Extract the [x, y] coordinate from the center of the cell holding the provided text.  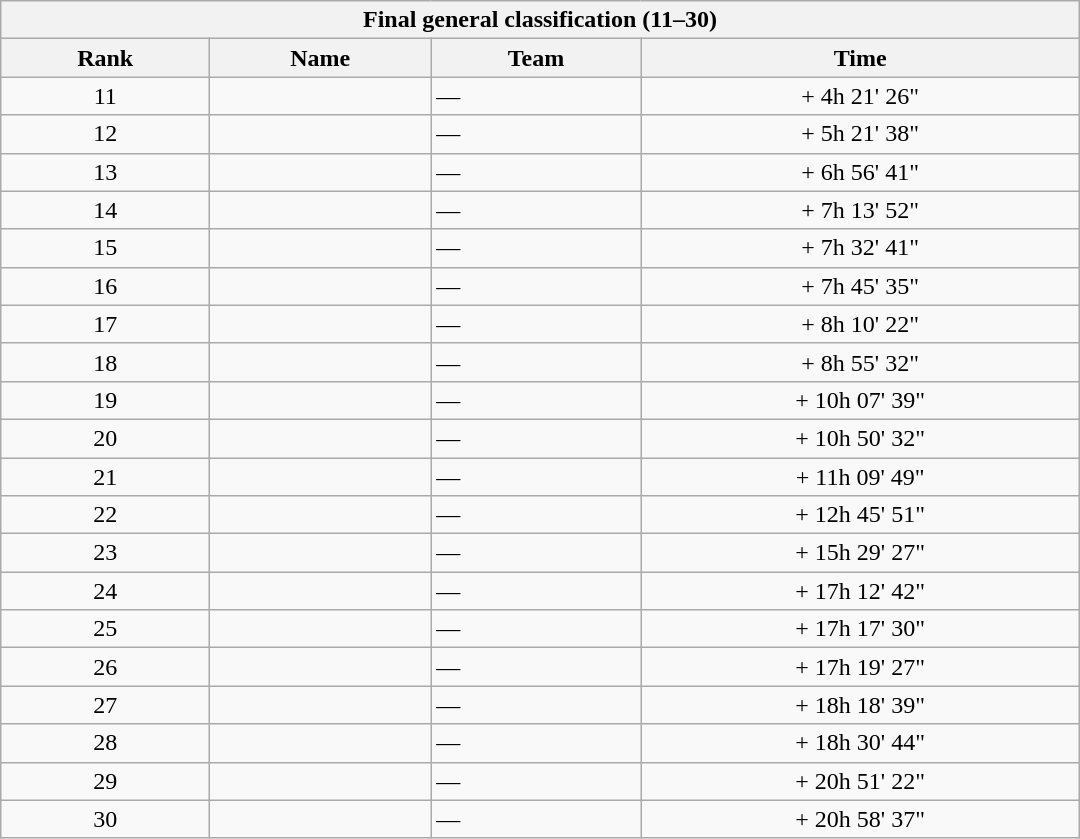
28 [106, 743]
Name [320, 58]
22 [106, 515]
+ 17h 17' 30" [860, 629]
+ 7h 45' 35" [860, 286]
30 [106, 819]
+ 18h 18' 39" [860, 705]
Team [536, 58]
15 [106, 248]
+ 10h 07' 39" [860, 400]
26 [106, 667]
21 [106, 477]
+ 11h 09' 49" [860, 477]
29 [106, 781]
+ 6h 56' 41" [860, 172]
18 [106, 362]
11 [106, 96]
Time [860, 58]
+ 7h 13' 52" [860, 210]
+ 7h 32' 41" [860, 248]
13 [106, 172]
12 [106, 134]
+ 18h 30' 44" [860, 743]
23 [106, 553]
Final general classification (11–30) [540, 20]
16 [106, 286]
20 [106, 438]
27 [106, 705]
Rank [106, 58]
19 [106, 400]
+ 20h 58' 37" [860, 819]
+ 17h 19' 27" [860, 667]
+ 20h 51' 22" [860, 781]
+ 4h 21' 26" [860, 96]
+ 8h 55' 32" [860, 362]
24 [106, 591]
+ 12h 45' 51" [860, 515]
+ 8h 10' 22" [860, 324]
+ 10h 50' 32" [860, 438]
17 [106, 324]
+ 17h 12' 42" [860, 591]
14 [106, 210]
+ 5h 21' 38" [860, 134]
25 [106, 629]
+ 15h 29' 27" [860, 553]
